Search for the cell housing the specified text and yield its (X, Y) center coordinate. 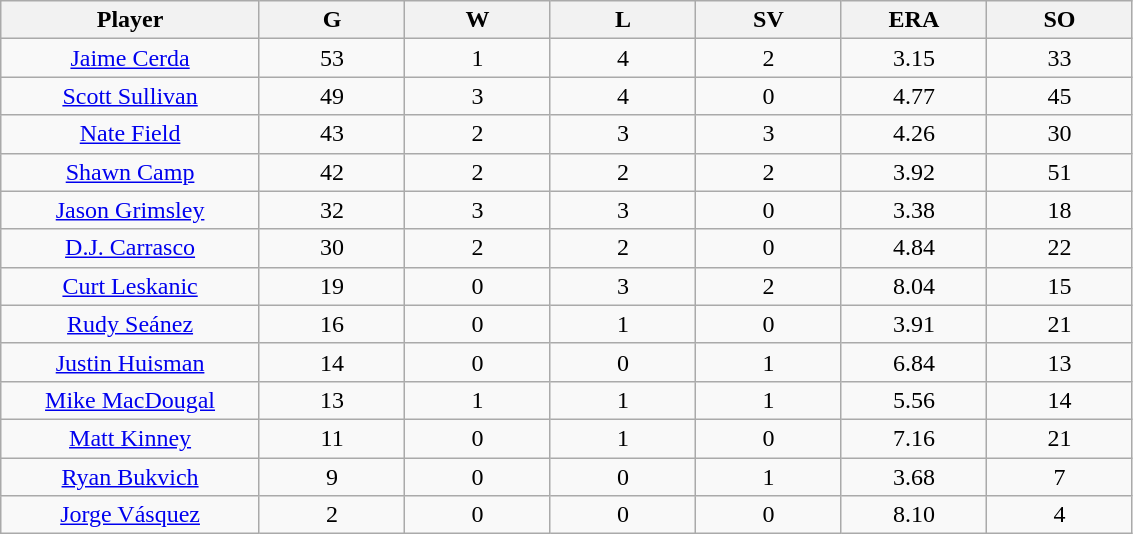
11 (332, 438)
4.77 (914, 96)
15 (1060, 286)
4.84 (914, 248)
9 (332, 477)
18 (1060, 210)
Player (130, 20)
Curt Leskanic (130, 286)
Jorge Vásquez (130, 515)
3.38 (914, 210)
ERA (914, 20)
42 (332, 172)
3.15 (914, 58)
16 (332, 324)
43 (332, 134)
SV (768, 20)
Nate Field (130, 134)
49 (332, 96)
51 (1060, 172)
Jason Grimsley (130, 210)
SO (1060, 20)
L (622, 20)
32 (332, 210)
33 (1060, 58)
3.91 (914, 324)
3.92 (914, 172)
G (332, 20)
Jaime Cerda (130, 58)
5.56 (914, 400)
8.10 (914, 515)
W (478, 20)
4.26 (914, 134)
Justin Huisman (130, 362)
Mike MacDougal (130, 400)
Rudy Seánez (130, 324)
53 (332, 58)
7.16 (914, 438)
6.84 (914, 362)
Scott Sullivan (130, 96)
Shawn Camp (130, 172)
8.04 (914, 286)
22 (1060, 248)
7 (1060, 477)
Matt Kinney (130, 438)
45 (1060, 96)
3.68 (914, 477)
D.J. Carrasco (130, 248)
19 (332, 286)
Ryan Bukvich (130, 477)
